Search for the cell housing the specified text and yield its [x, y] center coordinate. 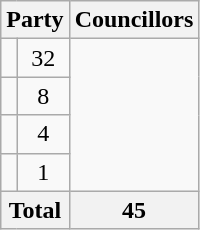
8 [43, 96]
Party [35, 20]
4 [43, 134]
Councillors [134, 20]
32 [43, 58]
Total [35, 210]
1 [43, 172]
45 [134, 210]
